Find where the given text appears and provide that cell's center as [x, y] coordinate. 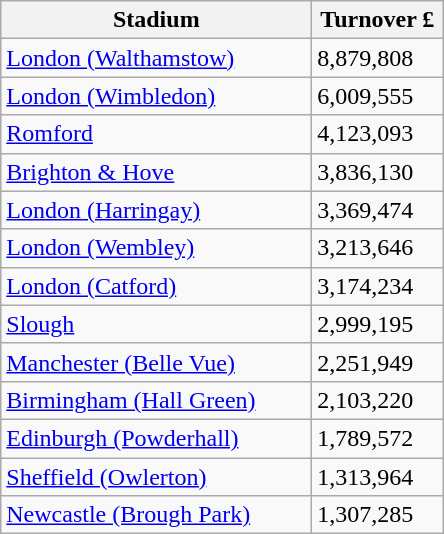
Sheffield (Owlerton) [156, 477]
2,999,195 [378, 324]
3,213,646 [378, 248]
4,123,093 [378, 134]
3,174,234 [378, 286]
London (Walthamstow) [156, 58]
London (Wimbledon) [156, 96]
Romford [156, 134]
2,251,949 [378, 362]
3,369,474 [378, 210]
8,879,808 [378, 58]
Edinburgh (Powderhall) [156, 438]
Newcastle (Brough Park) [156, 515]
3,836,130 [378, 172]
6,009,555 [378, 96]
Stadium [156, 20]
Brighton & Hove [156, 172]
London (Harringay) [156, 210]
1,789,572 [378, 438]
London (Wembley) [156, 248]
2,103,220 [378, 400]
Slough [156, 324]
London (Catford) [156, 286]
1,313,964 [378, 477]
Turnover £ [378, 20]
Manchester (Belle Vue) [156, 362]
Birmingham (Hall Green) [156, 400]
1,307,285 [378, 515]
